Output the [x, y] coordinate of the center of the cell containing the given text.  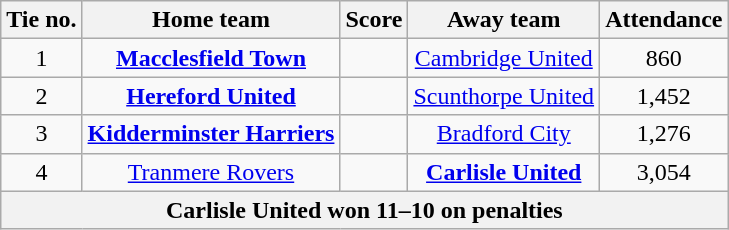
Cambridge United [504, 58]
1 [42, 58]
Carlisle United won 11–10 on penalties [364, 210]
Bradford City [504, 134]
Attendance [664, 20]
Carlisle United [504, 172]
4 [42, 172]
Tie no. [42, 20]
860 [664, 58]
3,054 [664, 172]
Macclesfield Town [211, 58]
Scunthorpe United [504, 96]
3 [42, 134]
Kidderminster Harriers [211, 134]
1,276 [664, 134]
Away team [504, 20]
Home team [211, 20]
Hereford United [211, 96]
Score [374, 20]
Tranmere Rovers [211, 172]
1,452 [664, 96]
2 [42, 96]
